Find where the given text appears and provide that cell's center as [X, Y] coordinate. 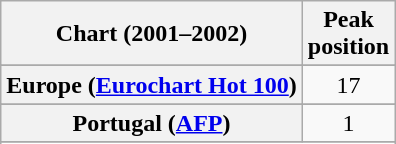
Chart (2001–2002) [152, 34]
17 [348, 85]
Portugal (AFP) [152, 123]
1 [348, 123]
Europe (Eurochart Hot 100) [152, 85]
Peakposition [348, 34]
